For the text-containing cell, return its midpoint in [x, y] coordinate format. 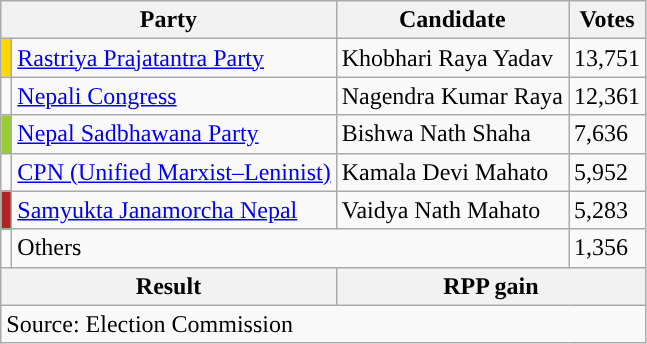
Candidate [452, 20]
Samyukta Janamorcha Nepal [174, 210]
Bishwa Nath Shaha [452, 134]
Source: Election Commission [324, 324]
CPN (Unified Marxist–Leninist) [174, 172]
5,952 [606, 172]
Rastriya Prajatantra Party [174, 58]
RPP gain [490, 286]
5,283 [606, 210]
Others [290, 248]
7,636 [606, 134]
Nagendra Kumar Raya [452, 96]
12,361 [606, 96]
Result [168, 286]
1,356 [606, 248]
Nepali Congress [174, 96]
Party [168, 20]
Khobhari Raya Yadav [452, 58]
Kamala Devi Mahato [452, 172]
Vaidya Nath Mahato [452, 210]
13,751 [606, 58]
Votes [606, 20]
Nepal Sadbhawana Party [174, 134]
